Determine the (x, y) coordinate at the center of the cell enclosing the given text.  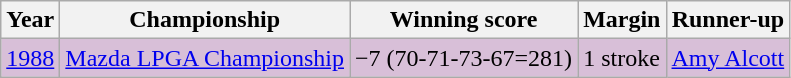
−7 (70-71-73-67=281) (464, 58)
Championship (205, 20)
Amy Alcott (728, 58)
Winning score (464, 20)
1 stroke (622, 58)
Margin (622, 20)
Runner-up (728, 20)
Year (30, 20)
1988 (30, 58)
Mazda LPGA Championship (205, 58)
